From the cell containing the given text, extract its center point as [x, y] coordinate. 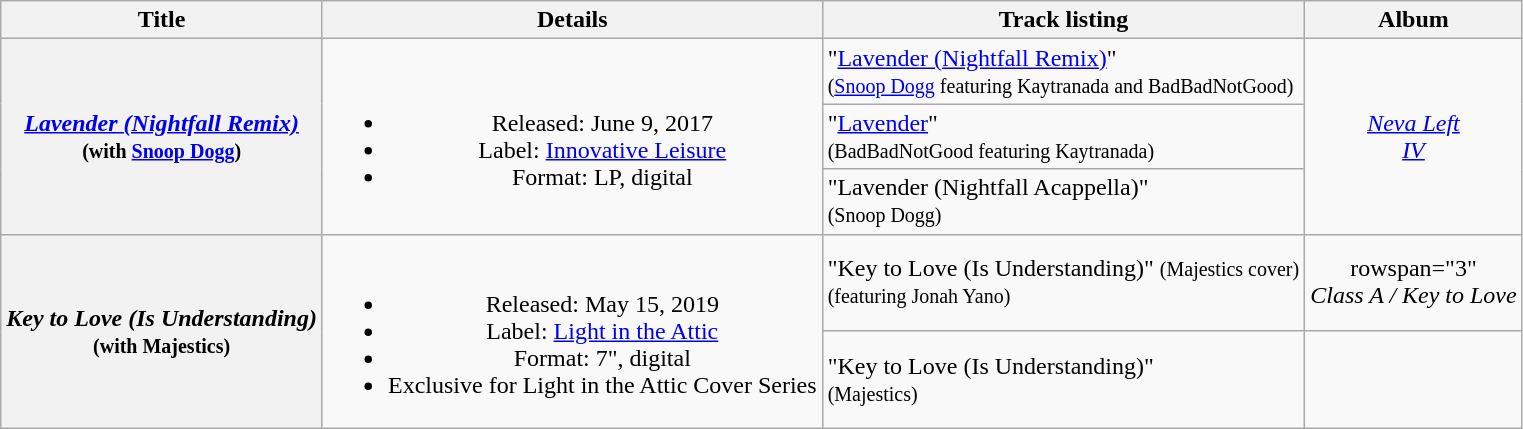
Title [162, 20]
Neva LeftIV [1414, 136]
"Lavender"(BadBadNotGood featuring Kaytranada) [1064, 136]
Key to Love (Is Understanding)(with Majestics) [162, 331]
Released: June 9, 2017Label: Innovative LeisureFormat: LP, digital [572, 136]
Released: May 15, 2019Label: Light in the AtticFormat: 7", digitalExclusive for Light in the Attic Cover Series [572, 331]
Album [1414, 20]
Lavender (Nightfall Remix)(with Snoop Dogg) [162, 136]
"Key to Love (Is Understanding)"(Majestics) [1064, 380]
Track listing [1064, 20]
"Lavender (Nightfall Remix)"(Snoop Dogg featuring Kaytranada and BadBadNotGood) [1064, 72]
Details [572, 20]
"Key to Love (Is Understanding)" (Majestics cover)(featuring Jonah Yano) [1064, 282]
rowspan="3" Class A / Key to Love [1414, 282]
"Lavender (Nightfall Acappella)"(Snoop Dogg) [1064, 202]
